Identify which cell holds the provided text, then report its (x, y) central coordinate. 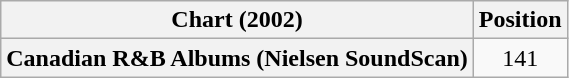
141 (520, 58)
Canadian R&B Albums (Nielsen SoundScan) (238, 58)
Position (520, 20)
Chart (2002) (238, 20)
